Determine the (X, Y) coordinate at the center of the cell enclosing the given text.  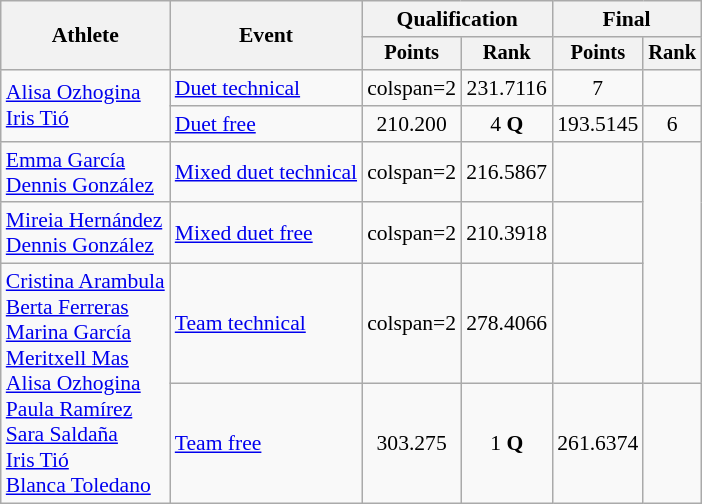
Team free (266, 444)
Final (626, 19)
216.5867 (506, 172)
210.3918 (506, 234)
Cristina ArambulaBerta FerrerasMarina GarcíaMeritxell MasAlisa OzhoginaPaula RamírezSara SaldañaIris TióBlanca Toledano (86, 384)
Alisa OzhoginaIris Tió (86, 106)
261.6374 (598, 444)
231.7116 (506, 88)
Mireia HernándezDennis González (86, 234)
278.4066 (506, 324)
193.5145 (598, 124)
Duet technical (266, 88)
Mixed duet technical (266, 172)
7 (598, 88)
Team technical (266, 324)
4 Q (506, 124)
303.275 (412, 444)
Event (266, 36)
Duet free (266, 124)
6 (672, 124)
Athlete (86, 36)
Mixed duet free (266, 234)
1 Q (506, 444)
Qualification (457, 19)
Emma GarcíaDennis González (86, 172)
210.200 (412, 124)
